Determine the [x, y] coordinate at the center of the cell enclosing the given text.  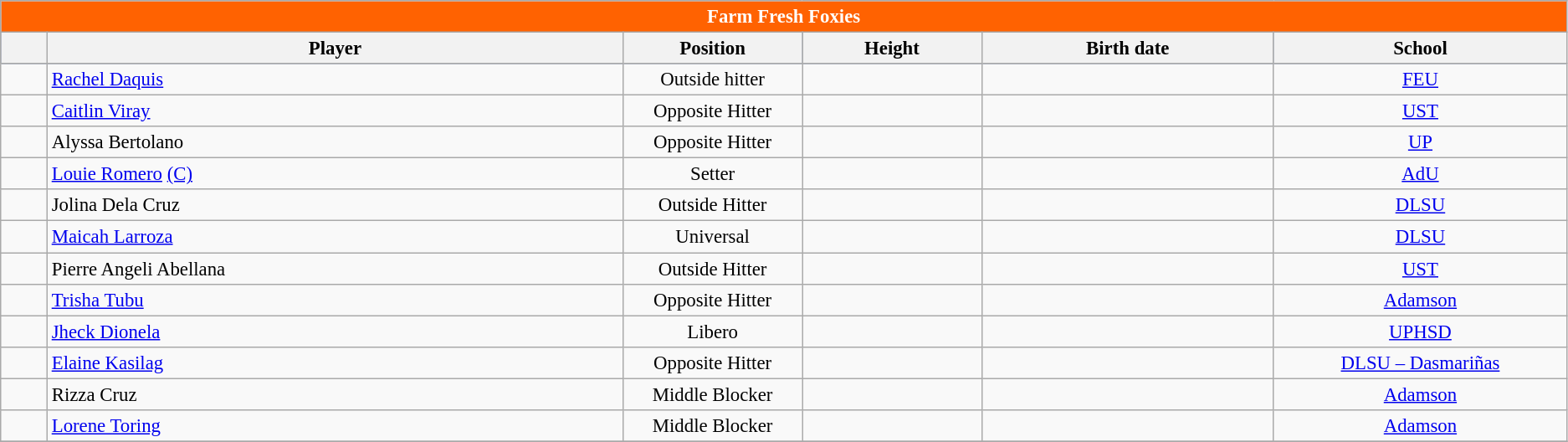
Setter [712, 174]
Outside hitter [712, 80]
School [1420, 49]
FEU [1420, 80]
Pierre Angeli Abellana [335, 269]
Jheck Dionela [335, 331]
Rachel Daquis [335, 80]
Caitlin Viray [335, 111]
UP [1420, 142]
Trisha Tubu [335, 300]
Alyssa Bertolano [335, 142]
Libero [712, 331]
Farm Fresh Foxies [784, 17]
Maicah Larroza [335, 237]
Player [335, 49]
AdU [1420, 174]
Jolina Dela Cruz [335, 205]
Rizza Cruz [335, 394]
Lorene Toring [335, 426]
DLSU – Dasmariñas [1420, 362]
Position [712, 49]
Birth date [1128, 49]
Universal [712, 237]
Height [892, 49]
UPHSD [1420, 331]
Elaine Kasilag [335, 362]
Louie Romero (C) [335, 174]
